Scan for the cell matching the given text and deliver its (X, Y) coordinate at center. 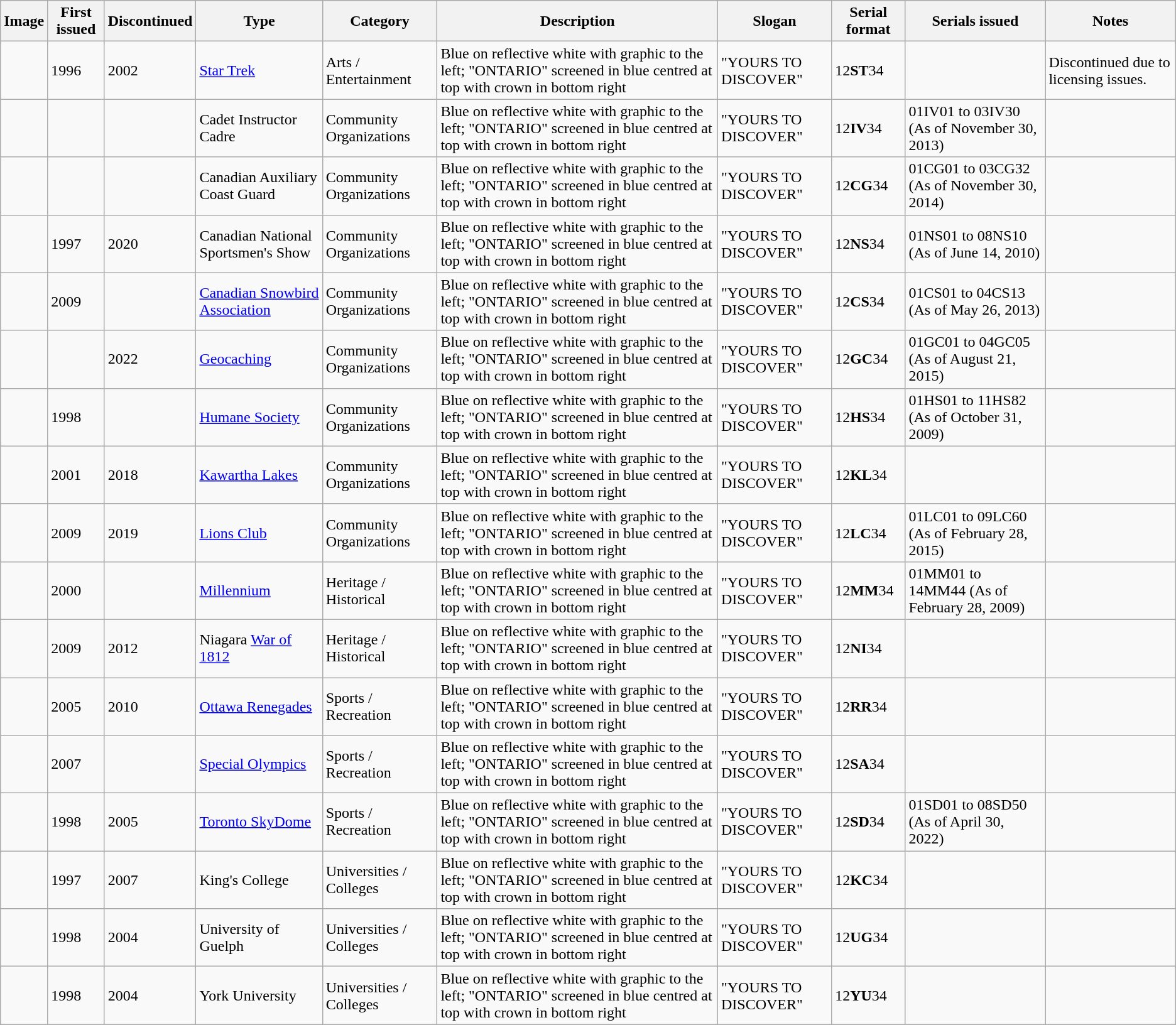
01SD01 to 08SD50 (As of April 30, 2022) (975, 822)
12RR34 (868, 706)
Millennium (259, 590)
12CG34 (868, 186)
King's College (259, 880)
Toronto SkyDome (259, 822)
Kawartha Lakes (259, 475)
12MM34 (868, 590)
01CG01 to 03CG32 (As of November 30, 2014) (975, 186)
First issued (76, 21)
Niagara War of 1812 (259, 648)
Notes (1111, 21)
Description (578, 21)
Slogan (774, 21)
12YU34 (868, 995)
01MM01 to 14MM44 (As of February 28, 2009) (975, 590)
Ottawa Renegades (259, 706)
Humane Society (259, 417)
12SA34 (868, 764)
Canadian Auxiliary Coast Guard (259, 186)
1996 (76, 70)
2022 (150, 359)
University of Guelph (259, 938)
01IV01 to 03IV30 (As of November 30, 2013) (975, 128)
01NS01 to 08NS10 (As of June 14, 2010) (975, 244)
Geocaching (259, 359)
2012 (150, 648)
Discontinued due to licensing issues. (1111, 70)
12HS34 (868, 417)
12ST34 (868, 70)
2010 (150, 706)
Arts / Entertainment (379, 70)
2000 (76, 590)
12NS34 (868, 244)
12KC34 (868, 880)
Special Olympics (259, 764)
12LC34 (868, 533)
Canadian National Sportsmen's Show (259, 244)
Type (259, 21)
12GC34 (868, 359)
Cadet Instructor Cadre (259, 128)
2018 (150, 475)
12KL34 (868, 475)
Lions Club (259, 533)
York University (259, 995)
12CS34 (868, 301)
Discontinued (150, 21)
Serial format (868, 21)
Serials issued (975, 21)
01LC01 to 09LC60 (As of February 28, 2015) (975, 533)
01HS01 to 11HS82 (As of October 31, 2009) (975, 417)
12UG34 (868, 938)
01CS01 to 04CS13 (As of May 26, 2013) (975, 301)
2001 (76, 475)
Canadian Snowbird Association (259, 301)
2019 (150, 533)
12SD34 (868, 822)
Category (379, 21)
01GC01 to 04GC05 (As of August 21, 2015) (975, 359)
12NI34 (868, 648)
2020 (150, 244)
12IV34 (868, 128)
Image (24, 21)
2002 (150, 70)
Star Trek (259, 70)
